Search for the cell housing the specified text and yield its (X, Y) center coordinate. 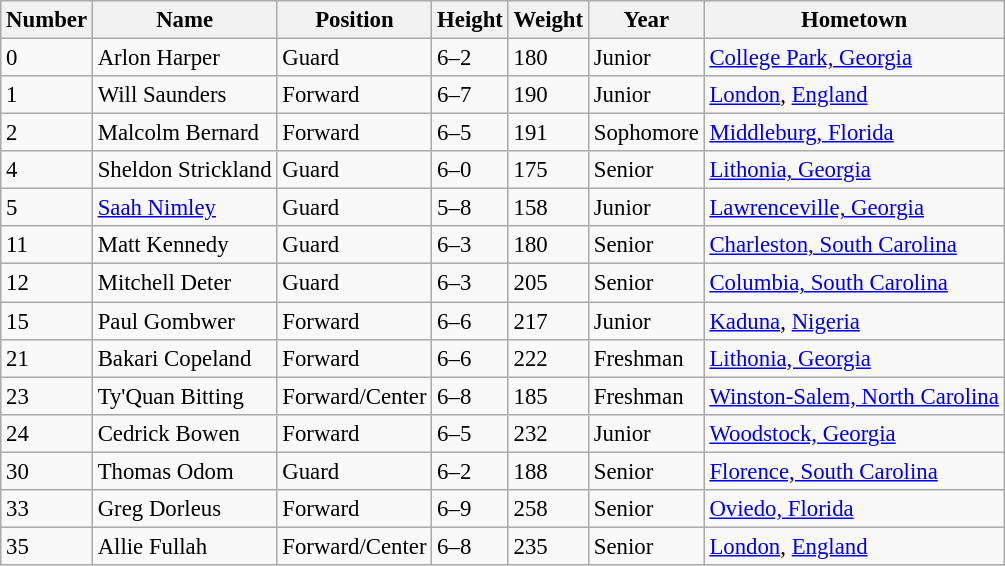
Sophomore (646, 133)
Name (184, 20)
158 (548, 208)
Cedrick Bowen (184, 433)
190 (548, 95)
Weight (548, 20)
0 (47, 58)
Will Saunders (184, 95)
Matt Kennedy (184, 245)
Ty'Quan Bitting (184, 396)
Charleston, South Carolina (854, 245)
232 (548, 433)
6–7 (470, 95)
191 (548, 133)
1 (47, 95)
5–8 (470, 208)
College Park, Georgia (854, 58)
188 (548, 471)
Position (354, 20)
Woodstock, Georgia (854, 433)
185 (548, 396)
Year (646, 20)
Sheldon Strickland (184, 170)
5 (47, 208)
Lawrenceville, Georgia (854, 208)
6–9 (470, 509)
6–0 (470, 170)
12 (47, 283)
Allie Fullah (184, 546)
Columbia, South Carolina (854, 283)
235 (548, 546)
23 (47, 396)
Middleburg, Florida (854, 133)
21 (47, 358)
4 (47, 170)
Oviedo, Florida (854, 509)
Winston-Salem, North Carolina (854, 396)
175 (548, 170)
24 (47, 433)
222 (548, 358)
Thomas Odom (184, 471)
11 (47, 245)
Arlon Harper (184, 58)
Saah Nimley (184, 208)
217 (548, 321)
2 (47, 133)
15 (47, 321)
Paul Gombwer (184, 321)
Mitchell Deter (184, 283)
Malcolm Bernard (184, 133)
Number (47, 20)
33 (47, 509)
258 (548, 509)
Kaduna, Nigeria (854, 321)
Bakari Copeland (184, 358)
35 (47, 546)
30 (47, 471)
Florence, South Carolina (854, 471)
Greg Dorleus (184, 509)
205 (548, 283)
Hometown (854, 20)
Height (470, 20)
